Return the [x, y] coordinate for the center point of the cell that contains the specified text.  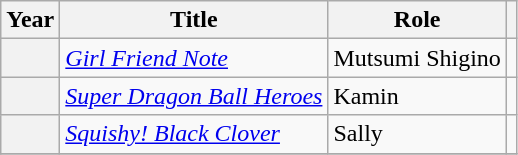
Mutsumi Shigino [417, 58]
Squishy! Black Clover [194, 134]
Girl Friend Note [194, 58]
Sally [417, 134]
Title [194, 20]
Role [417, 20]
Super Dragon Ball Heroes [194, 96]
Kamin [417, 96]
Year [30, 20]
